Extract the (X, Y) coordinate from the center of the cell holding the provided text.  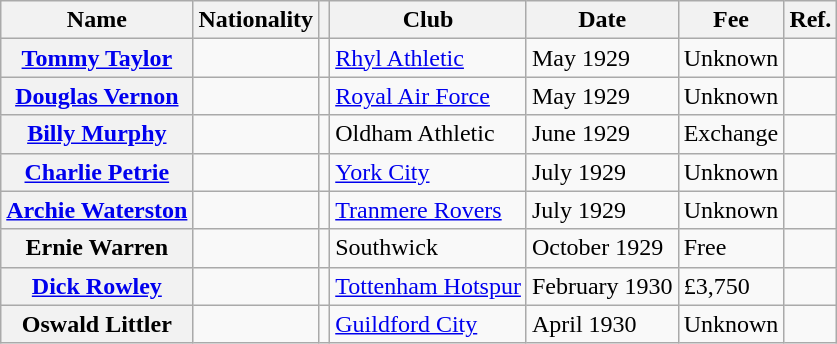
Southwick (428, 248)
June 1929 (602, 134)
Guildford City (428, 324)
Douglas Vernon (97, 96)
Rhyl Athletic (428, 58)
Date (602, 20)
Free (731, 248)
Name (97, 20)
Ref. (810, 20)
Archie Waterston (97, 210)
Ernie Warren (97, 248)
Exchange (731, 134)
Oldham Athletic (428, 134)
Oswald Littler (97, 324)
York City (428, 172)
April 1930 (602, 324)
Nationality (256, 20)
Tranmere Rovers (428, 210)
Tommy Taylor (97, 58)
Tottenham Hotspur (428, 286)
Royal Air Force (428, 96)
February 1930 (602, 286)
Charlie Petrie (97, 172)
£3,750 (731, 286)
Fee (731, 20)
October 1929 (602, 248)
Club (428, 20)
Billy Murphy (97, 134)
Dick Rowley (97, 286)
